Search for the cell housing the specified text and yield its [X, Y] center coordinate. 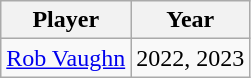
Year [190, 20]
Player [66, 20]
2022, 2023 [190, 58]
Rob Vaughn [66, 58]
